Capture the cell that displays the provided text and extract its (x, y) central coordinate. 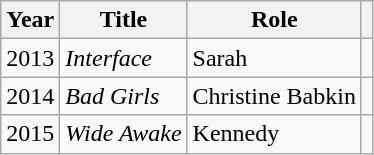
Bad Girls (124, 96)
Interface (124, 58)
Kennedy (274, 134)
Title (124, 20)
Wide Awake (124, 134)
Role (274, 20)
2013 (30, 58)
2015 (30, 134)
Christine Babkin (274, 96)
Year (30, 20)
Sarah (274, 58)
2014 (30, 96)
